Find where the given text appears and provide that cell's center as (X, Y) coordinate. 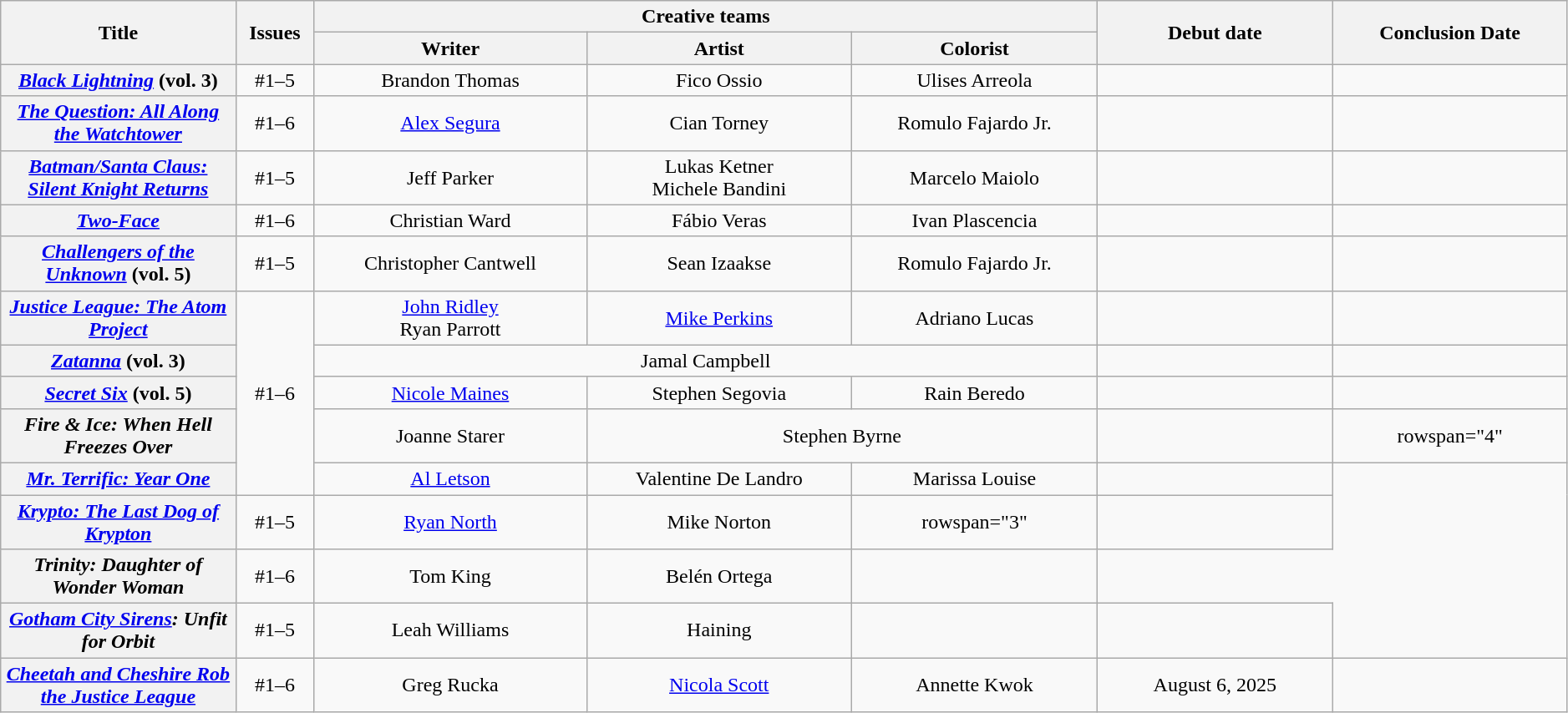
Tom King (450, 576)
Cheetah and Cheshire Rob the Justice League (119, 685)
Creative teams (706, 17)
Sean Izaakse (718, 264)
Mr. Terrific: Year One (119, 478)
Batman/Santa Claus: Silent Knight Returns (119, 177)
Joanne Starer (450, 436)
August 6, 2025 (1215, 685)
Brandon Thomas (450, 80)
Black Lightning (vol. 3) (119, 80)
Stephen Byrne (842, 436)
Zatanna (vol. 3) (119, 361)
Mike Norton (718, 521)
Ulises Arreola (974, 80)
Two-Face (119, 220)
Krypto: The Last Dog of Krypton (119, 521)
Fico Ossio (718, 80)
Adriano Lucas (974, 317)
Challengers of the Unknown (vol. 5) (119, 264)
Stephen Segovia (718, 392)
Debut date (1215, 33)
Fire & Ice: When Hell Freezes Over (119, 436)
Fábio Veras (718, 220)
Justice League: The Atom Project (119, 317)
Jamal Campbell (706, 361)
The Question: All Along the Watchtower (119, 124)
Nicola Scott (718, 685)
Annette Kwok (974, 685)
rowspan="4" (1450, 436)
John RidleyRyan Parrott (450, 317)
Artist (718, 48)
Jeff Parker (450, 177)
Cian Torney (718, 124)
Lukas KetnerMichele Bandini (718, 177)
Conclusion Date (1450, 33)
Trinity: Daughter of Wonder Woman (119, 576)
Colorist (974, 48)
Ivan Plascencia (974, 220)
Leah Williams (450, 631)
Marissa Louise (974, 478)
Al Letson (450, 478)
Christopher Cantwell (450, 264)
Title (119, 33)
Haining (718, 631)
Greg Rucka (450, 685)
Writer (450, 48)
Gotham City Sirens: Unfit for Orbit (119, 631)
Belén Ortega (718, 576)
Marcelo Maiolo (974, 177)
Secret Six (vol. 5) (119, 392)
Christian Ward (450, 220)
Alex Segura (450, 124)
Issues (275, 33)
Nicole Maines (450, 392)
Mike Perkins (718, 317)
Valentine De Landro (718, 478)
Ryan North (450, 521)
Rain Beredo (974, 392)
rowspan="3" (974, 521)
